Determine the (X, Y) coordinate at the center of the cell enclosing the given text.  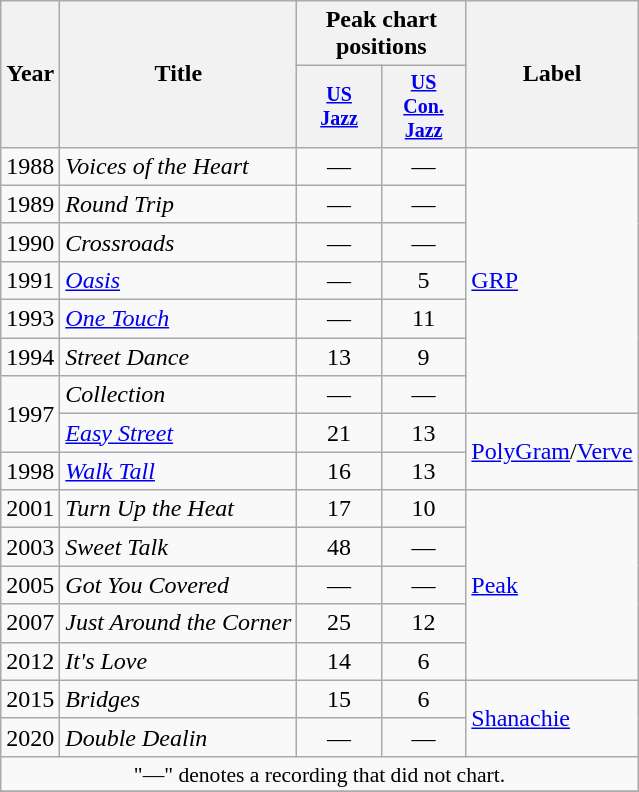
Double Dealin (178, 737)
Turn Up the Heat (178, 509)
Walk Tall (178, 471)
PolyGram/Verve (552, 452)
Oasis (178, 280)
17 (339, 509)
1993 (30, 319)
Crossroads (178, 242)
Label (552, 74)
Collection (178, 395)
Year (30, 74)
16 (339, 471)
Peak (552, 585)
Round Trip (178, 204)
Just Around the Corner (178, 623)
2005 (30, 585)
2003 (30, 547)
5 (423, 280)
Easy Street (178, 433)
2012 (30, 661)
Got You Covered (178, 585)
Street Dance (178, 357)
Bridges (178, 699)
10 (423, 509)
1989 (30, 204)
9 (423, 357)
Peak chart positions (382, 34)
14 (339, 661)
Sweet Talk (178, 547)
Title (178, 74)
Shanachie (552, 718)
21 (339, 433)
One Touch (178, 319)
2020 (30, 737)
"—" denotes a recording that did not chart. (320, 774)
USJazz (339, 106)
2001 (30, 509)
Voices of the Heart (178, 166)
1988 (30, 166)
It's Love (178, 661)
25 (339, 623)
GRP (552, 280)
2015 (30, 699)
15 (339, 699)
1994 (30, 357)
1990 (30, 242)
USCon.Jazz (423, 106)
12 (423, 623)
1998 (30, 471)
11 (423, 319)
48 (339, 547)
2007 (30, 623)
1997 (30, 414)
1991 (30, 280)
